Pinpoint the cell where the given text exists, returning its (X, Y) midpoint coordinate. 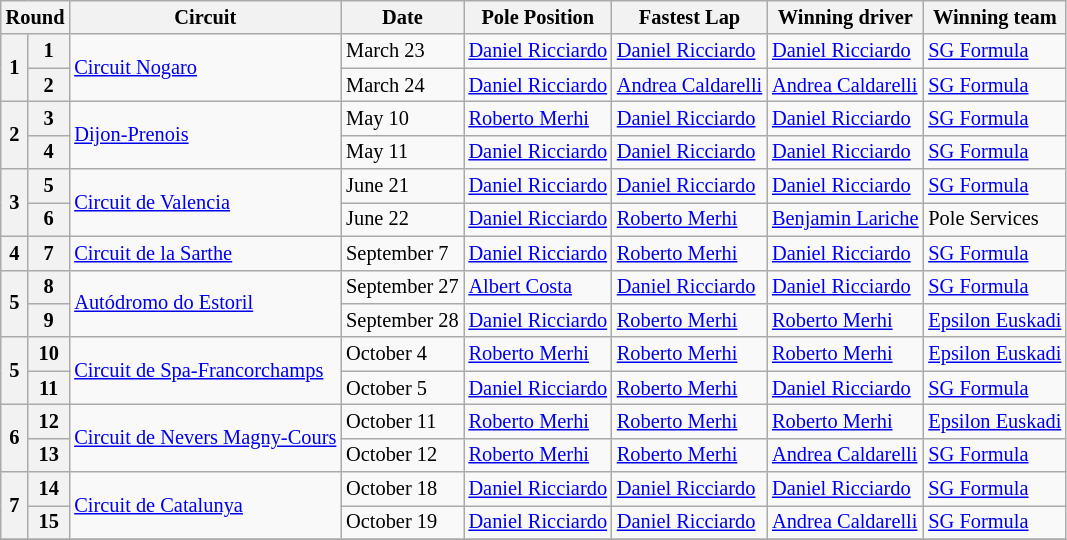
Winning team (994, 17)
Date (402, 17)
October 5 (402, 388)
Pole Position (538, 17)
October 4 (402, 354)
Circuit de Catalunya (205, 506)
September 27 (402, 287)
11 (48, 388)
October 12 (402, 455)
Circuit de Spa-Francorchamps (205, 370)
Albert Costa (538, 287)
June 21 (402, 186)
Round (36, 17)
May 11 (402, 152)
October 19 (402, 522)
October 11 (402, 421)
March 23 (402, 51)
Dijon-Prenois (205, 134)
September 7 (402, 253)
9 (48, 320)
Winning driver (845, 17)
Circuit Nogaro (205, 68)
May 10 (402, 118)
Autódromo do Estoril (205, 304)
March 24 (402, 85)
Circuit de Valencia (205, 202)
September 28 (402, 320)
13 (48, 455)
8 (48, 287)
12 (48, 421)
Circuit de la Sarthe (205, 253)
June 22 (402, 219)
Fastest Lap (690, 17)
10 (48, 354)
14 (48, 489)
Circuit de Nevers Magny-Cours (205, 438)
15 (48, 522)
October 18 (402, 489)
Circuit (205, 17)
Benjamin Lariche (845, 219)
Pole Services (994, 219)
